Detect which cell encompasses the target text, then output its (X, Y) center coordinate. 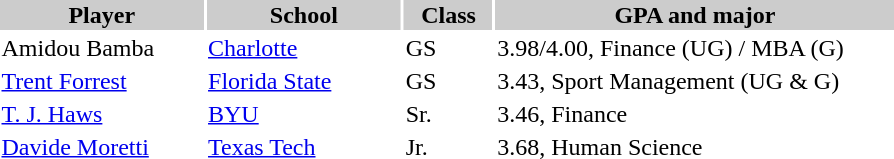
Class (448, 15)
GPA and major (695, 15)
T. J. Haws (102, 114)
Florida State (304, 81)
Sr. (448, 114)
Player (102, 15)
Amidou Bamba (102, 48)
Trent Forrest (102, 81)
School (304, 15)
3.43, Sport Management (UG & G) (695, 81)
3.46, Finance (695, 114)
BYU (304, 114)
3.98/4.00, Finance (UG) / MBA (G) (695, 48)
Charlotte (304, 48)
